Search for the cell housing the specified text and yield its (x, y) center coordinate. 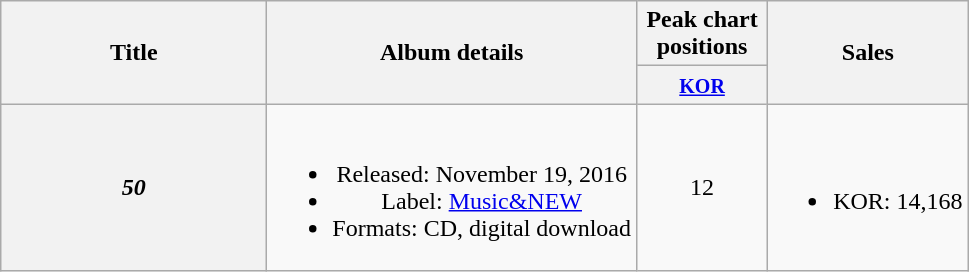
12 (702, 188)
KOR: 14,168 (868, 188)
Sales (868, 52)
Title (134, 52)
KOR (702, 85)
Album details (452, 52)
50 (134, 188)
Released: November 19, 2016Label: Music&NEWFormats: CD, digital download (452, 188)
Peak chart positions (702, 34)
